Search for the cell housing the specified text and yield its [X, Y] center coordinate. 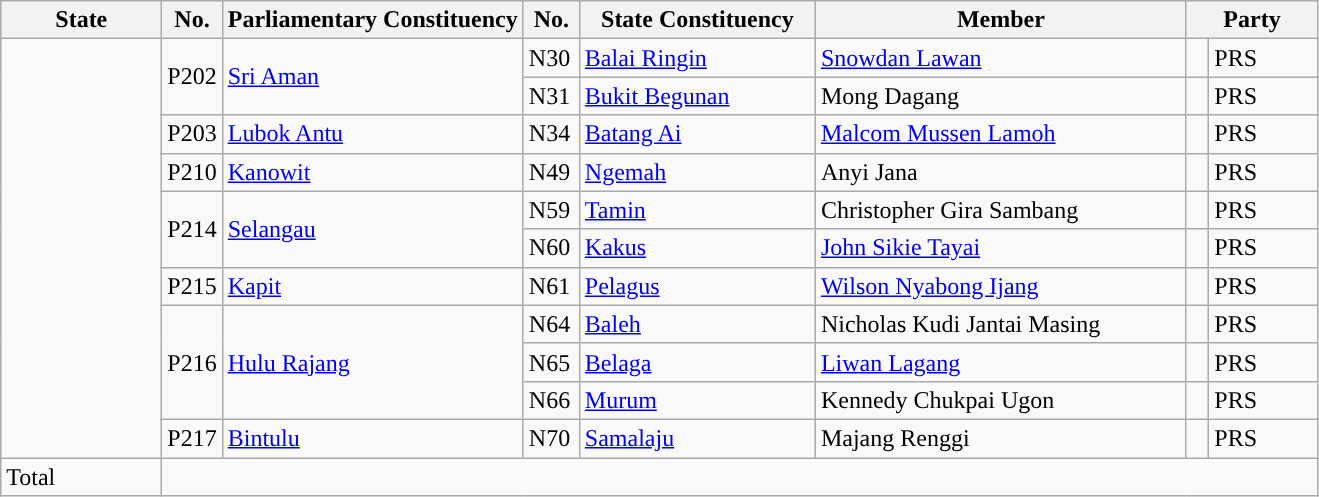
Snowdan Lawan [1000, 58]
P215 [192, 286]
Kakus [697, 248]
State Constituency [697, 20]
State [82, 20]
Member [1000, 20]
Kanowit [372, 172]
P214 [192, 229]
Party [1252, 20]
Ngemah [697, 172]
Wilson Nyabong Ijang [1000, 286]
P203 [192, 134]
Tamin [697, 210]
Pelagus [697, 286]
Kennedy Chukpai Ugon [1000, 400]
Lubok Antu [372, 134]
Majang Renggi [1000, 438]
Murum [697, 400]
Baleh [697, 324]
Total [82, 477]
Mong Dagang [1000, 96]
Kapit [372, 286]
Hulu Rajang [372, 362]
Liwan Lagang [1000, 362]
P216 [192, 362]
N64 [551, 324]
N66 [551, 400]
N30 [551, 58]
Anyi Jana [1000, 172]
Christopher Gira Sambang [1000, 210]
N65 [551, 362]
Bukit Begunan [697, 96]
N31 [551, 96]
Parliamentary Constituency [372, 20]
N34 [551, 134]
Belaga [697, 362]
Malcom Mussen Lamoh [1000, 134]
N70 [551, 438]
P202 [192, 77]
N61 [551, 286]
Nicholas Kudi Jantai Masing [1000, 324]
P210 [192, 172]
P217 [192, 438]
Sri Aman [372, 77]
Selangau [372, 229]
N49 [551, 172]
John Sikie Tayai [1000, 248]
N59 [551, 210]
Batang Ai [697, 134]
Balai Ringin [697, 58]
Bintulu [372, 438]
Samalaju [697, 438]
N60 [551, 248]
